Search for the cell housing the specified text and yield its (X, Y) center coordinate. 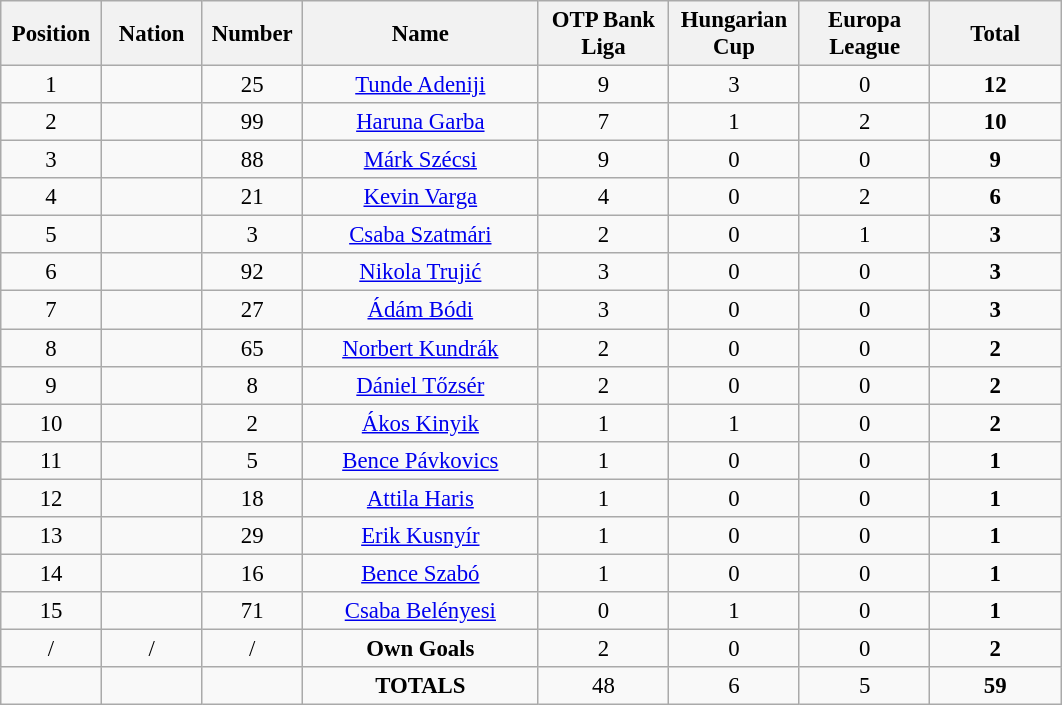
Ákos Kinyik (421, 423)
13 (52, 536)
Kevin Varga (421, 197)
TOTALS (421, 686)
Bence Szabó (421, 573)
Europa League (864, 34)
Nation (152, 34)
Name (421, 34)
14 (52, 573)
Haruna Garba (421, 122)
27 (252, 310)
59 (996, 686)
15 (52, 611)
Dániel Tőzsér (421, 385)
Márk Szécsi (421, 160)
25 (252, 85)
Norbert Kundrák (421, 348)
Erik Kusnyír (421, 536)
21 (252, 197)
Ádám Bódi (421, 310)
88 (252, 160)
Nikola Trujić (421, 273)
Hungarian Cup (734, 34)
11 (52, 460)
99 (252, 122)
Bence Pávkovics (421, 460)
Position (52, 34)
65 (252, 348)
Total (996, 34)
Csaba Szatmári (421, 235)
Tunde Adeniji (421, 85)
OTP Bank Liga (604, 34)
Csaba Belényesi (421, 611)
Attila Haris (421, 498)
16 (252, 573)
18 (252, 498)
29 (252, 536)
48 (604, 686)
71 (252, 611)
Number (252, 34)
Own Goals (421, 648)
92 (252, 273)
